From the cell containing the given text, extract its center point as (x, y) coordinate. 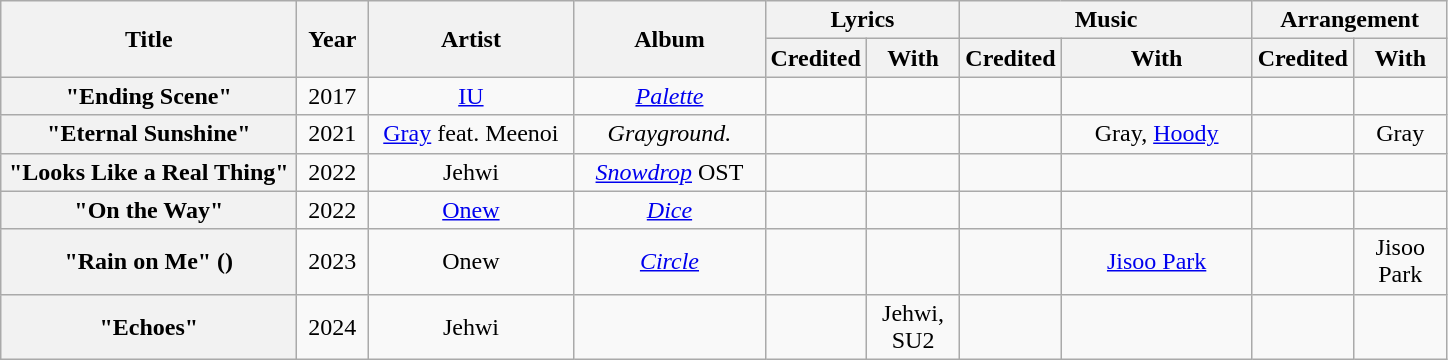
Jehwi, SU2 (913, 326)
Grayground. (670, 134)
Gray, Hoody (1156, 134)
"On the Way" (149, 210)
Arrangement (1350, 20)
2017 (332, 96)
2021 (332, 134)
Palette (670, 96)
Gray feat. Meenoi (471, 134)
Snowdrop OST (670, 172)
Gray (1400, 134)
Dice (670, 210)
Title (149, 39)
Album (670, 39)
Circle (670, 262)
2024 (332, 326)
"Looks Like a Real Thing" (149, 172)
IU (471, 96)
2023 (332, 262)
Year (332, 39)
Artist (471, 39)
Music (1106, 20)
"Eternal Sunshine" (149, 134)
"Rain on Me" () (149, 262)
"Ending Scene" (149, 96)
"Echoes" (149, 326)
Lyrics (862, 20)
